Return the [X, Y] coordinate for the center point of the cell that contains the specified text.  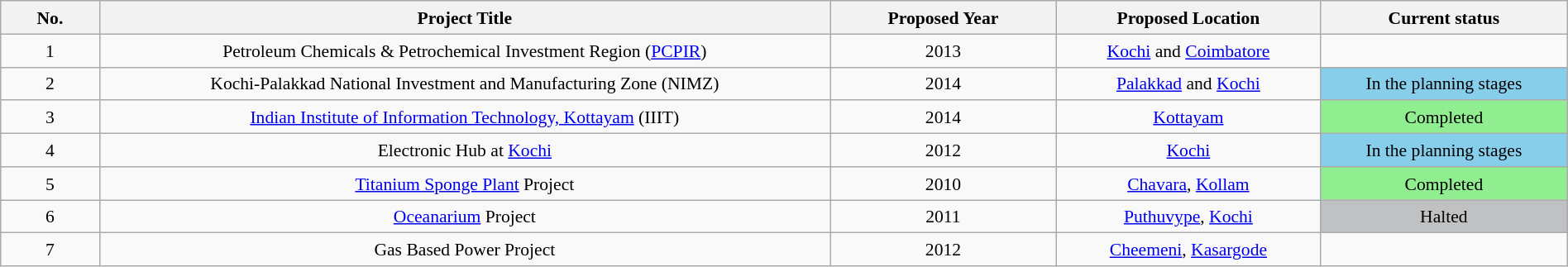
2010 [944, 184]
Gas Based Power Project [465, 250]
Puthuvype, Kochi [1188, 217]
Current status [1444, 17]
3 [50, 117]
Petroleum Chemicals & Petrochemical Investment Region (PCPIR) [465, 50]
Kochi-Palakkad National Investment and Manufacturing Zone (NIMZ) [465, 83]
5 [50, 184]
Electronic Hub at Kochi [465, 150]
2 [50, 83]
Proposed Location [1188, 17]
7 [50, 250]
Kochi and Coimbatore [1188, 50]
Palakkad and Kochi [1188, 83]
1 [50, 50]
Halted [1444, 217]
4 [50, 150]
Kochi [1188, 150]
Project Title [465, 17]
Chavara, Kollam [1188, 184]
Kottayam [1188, 117]
Titanium Sponge Plant Project [465, 184]
2011 [944, 217]
6 [50, 217]
2013 [944, 50]
Proposed Year [944, 17]
No. [50, 17]
Indian Institute of Information Technology, Kottayam (IIIT) [465, 117]
Cheemeni, Kasargode [1188, 250]
Oceanarium Project [465, 217]
